Find where the given text appears and provide that cell's center as [X, Y] coordinate. 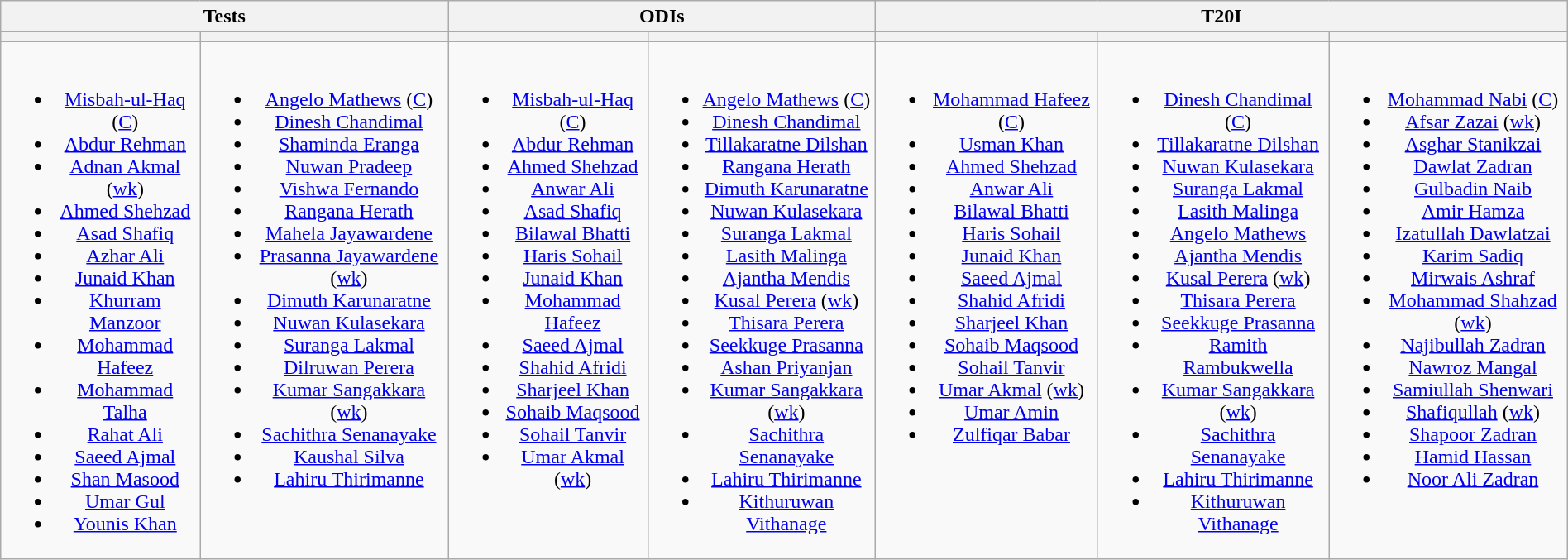
Tests [225, 17]
T20I [1222, 17]
ODIs [662, 17]
